Identify which cell holds the provided text, then report its [X, Y] central coordinate. 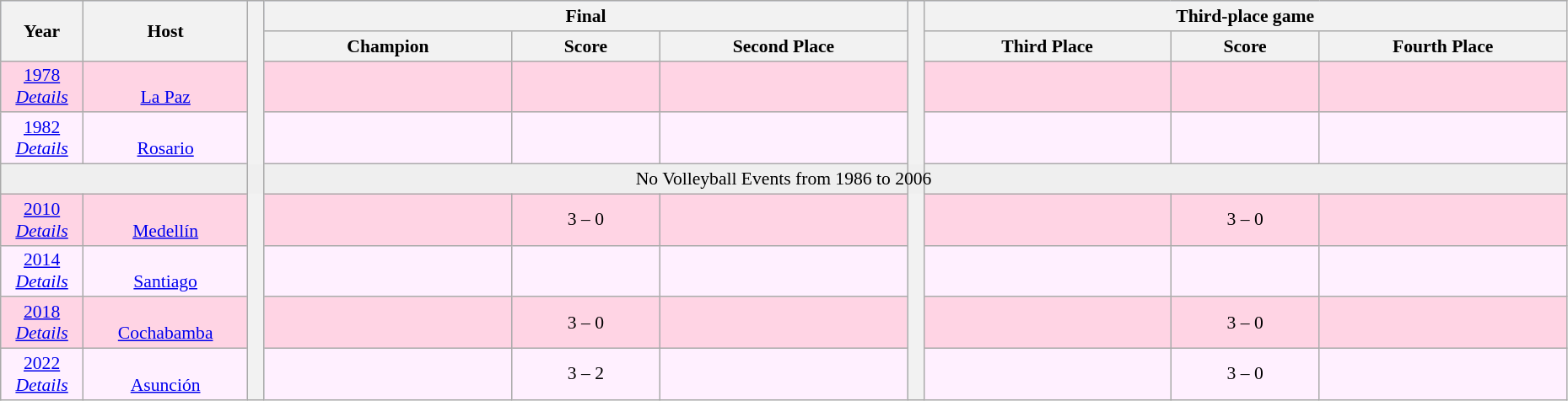
Santiago [165, 271]
Champion [388, 46]
No Volleyball Events from 1986 to 2006 [784, 179]
2018 Details [42, 323]
Second Place [783, 46]
3 – 2 [586, 374]
Asunción [165, 374]
Cochabamba [165, 323]
1978 Details [42, 86]
2010 Details [42, 219]
1982 Details [42, 138]
Year [42, 30]
Rosario [165, 138]
2014 Details [42, 271]
Third-place game [1245, 16]
Host [165, 30]
2022 Details [42, 374]
Final [585, 16]
Medellín [165, 219]
Third Place [1048, 46]
Fourth Place [1442, 46]
La Paz [165, 86]
